Detect which cell encompasses the target text, then output its (x, y) center coordinate. 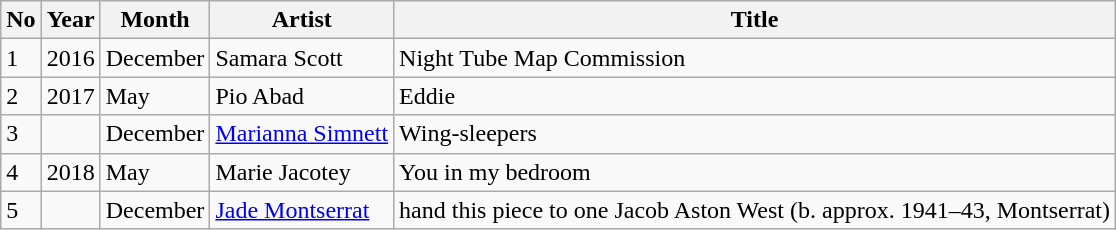
Pio Abad (302, 96)
No (21, 20)
Artist (302, 20)
Title (755, 20)
2016 (70, 58)
Marianna Simnett (302, 134)
Month (155, 20)
4 (21, 172)
Jade Montserrat (302, 210)
hand this piece to one Jacob Aston West (b. approx. 1941–43, Montserrat) (755, 210)
You in my bedroom (755, 172)
Eddie (755, 96)
1 (21, 58)
3 (21, 134)
Night Tube Map Commission (755, 58)
2 (21, 96)
Marie Jacotey (302, 172)
5 (21, 210)
2018 (70, 172)
2017 (70, 96)
Samara Scott (302, 58)
Year (70, 20)
Wing-sleepers (755, 134)
